Capture the cell that displays the provided text and extract its (x, y) central coordinate. 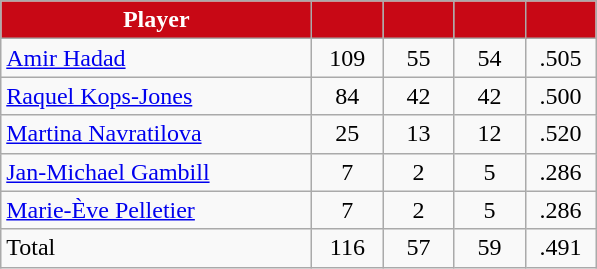
12 (490, 134)
109 (348, 58)
Total (156, 248)
Player (156, 20)
.491 (560, 248)
.520 (560, 134)
Amir Hadad (156, 58)
Raquel Kops-Jones (156, 96)
.505 (560, 58)
54 (490, 58)
55 (418, 58)
84 (348, 96)
116 (348, 248)
Martina Navratilova (156, 134)
.500 (560, 96)
13 (418, 134)
Marie-Ève Pelletier (156, 210)
57 (418, 248)
Jan-Michael Gambill (156, 172)
25 (348, 134)
59 (490, 248)
